Search for the cell housing the specified text and yield its (x, y) center coordinate. 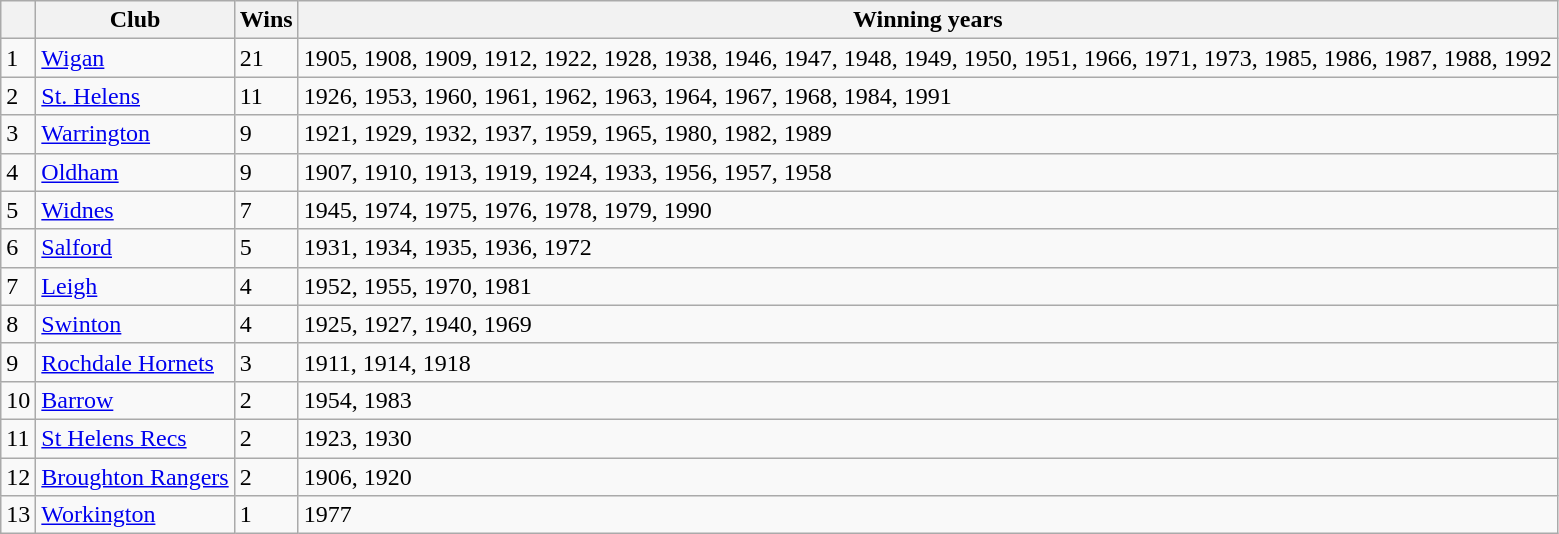
1945, 1974, 1975, 1976, 1978, 1979, 1990 (928, 210)
Wigan (135, 58)
10 (18, 400)
Winning years (928, 20)
Oldham (135, 172)
Workington (135, 515)
1921, 1929, 1932, 1937, 1959, 1965, 1980, 1982, 1989 (928, 134)
Salford (135, 248)
1954, 1983 (928, 400)
St. Helens (135, 96)
12 (18, 477)
1925, 1927, 1940, 1969 (928, 324)
Widnes (135, 210)
8 (18, 324)
13 (18, 515)
Rochdale Hornets (135, 362)
St Helens Recs (135, 438)
Barrow (135, 400)
Swinton (135, 324)
21 (266, 58)
Club (135, 20)
1905, 1908, 1909, 1912, 1922, 1928, 1938, 1946, 1947, 1948, 1949, 1950, 1951, 1966, 1971, 1973, 1985, 1986, 1987, 1988, 1992 (928, 58)
1931, 1934, 1935, 1936, 1972 (928, 248)
1907, 1910, 1913, 1919, 1924, 1933, 1956, 1957, 1958 (928, 172)
Warrington (135, 134)
1906, 1920 (928, 477)
1952, 1955, 1970, 1981 (928, 286)
1911, 1914, 1918 (928, 362)
1926, 1953, 1960, 1961, 1962, 1963, 1964, 1967, 1968, 1984, 1991 (928, 96)
Broughton Rangers (135, 477)
Leigh (135, 286)
Wins (266, 20)
1923, 1930 (928, 438)
6 (18, 248)
1977 (928, 515)
